Provide the (X, Y) coordinate of the cell's center where the given text is located.  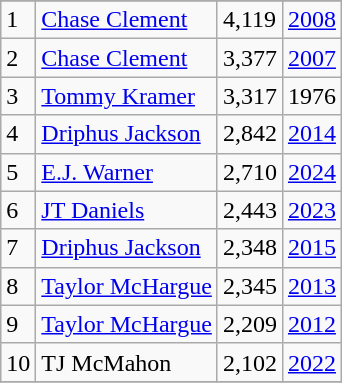
2 (18, 58)
JT Daniels (127, 210)
2,209 (250, 324)
2008 (312, 20)
3,317 (250, 96)
7 (18, 248)
2013 (312, 286)
4,119 (250, 20)
6 (18, 210)
E.J. Warner (127, 172)
2,345 (250, 286)
2014 (312, 134)
TJ McMahon (127, 362)
Tommy Kramer (127, 96)
2023 (312, 210)
3 (18, 96)
8 (18, 286)
2,348 (250, 248)
2,443 (250, 210)
2022 (312, 362)
2007 (312, 58)
2,842 (250, 134)
1976 (312, 96)
2,102 (250, 362)
5 (18, 172)
2015 (312, 248)
2012 (312, 324)
10 (18, 362)
2,710 (250, 172)
9 (18, 324)
2024 (312, 172)
4 (18, 134)
1 (18, 20)
3,377 (250, 58)
